Return [x, y] of the center of cell containing provided text 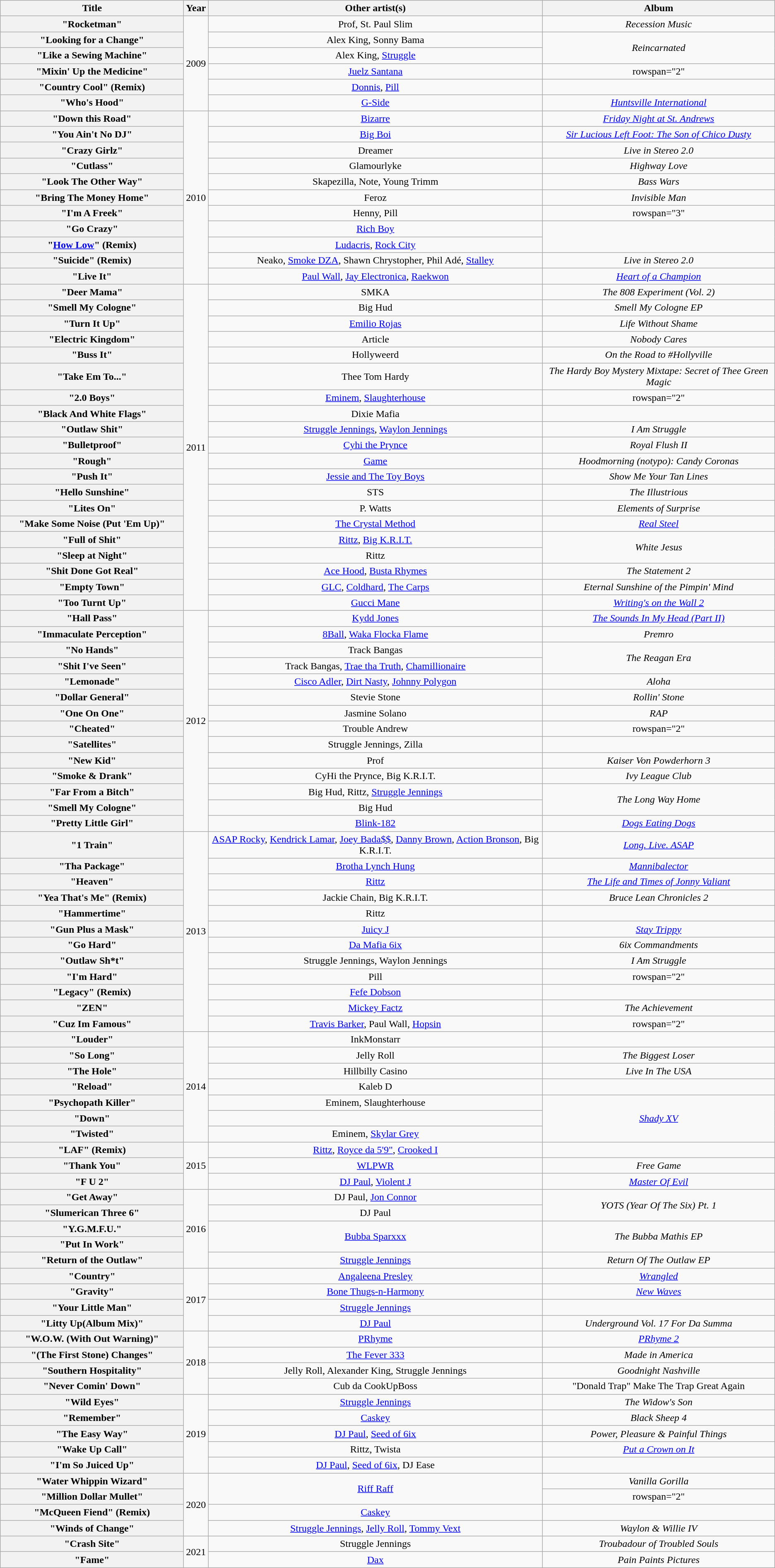
The Widow's Son [659, 1402]
"Push It" [92, 477]
Real Steel [659, 524]
Rollin' Stone [659, 697]
"Hall Pass" [92, 618]
"Rocketman" [92, 24]
"One On One" [92, 713]
YOTS (Year Of The Six) Pt. 1 [659, 1205]
"Sleep at Night" [92, 555]
Bubba Sparxxx [375, 1237]
The Statement 2 [659, 571]
"Lites On" [92, 508]
"Wild Eyes" [92, 1402]
Put a Crown on It [659, 1449]
"Black And White Flags" [92, 413]
"W.O.W. (With Out Warning)" [92, 1339]
"Twisted" [92, 1134]
The Illustrious [659, 492]
Wrangled [659, 1276]
Master Of Evil [659, 1181]
Eminem, Skylar Grey [375, 1134]
Track Bangas [375, 650]
2017 [196, 1300]
Pill [375, 976]
Angaleena Presley [375, 1276]
New Waves [659, 1292]
"I'm Hard" [92, 976]
Shady XV [659, 1118]
Alex King, Sonny Bama [375, 40]
Mannibalector [659, 866]
Reincarnated [659, 48]
"Get Away" [92, 1197]
"Bring The Money Home" [92, 198]
Hillbilly Casino [375, 1071]
"Go Hard" [92, 945]
DJ Paul, Seed of 6ix [375, 1433]
Bruce Lean Chronicles 2 [659, 897]
"Buss It" [92, 355]
Rittz, Big K.R.I.T. [375, 540]
InkMonstarr [375, 1040]
Prof [375, 760]
Rittz, Royce da 5'9", Crooked I [375, 1150]
Glamourlyke [375, 166]
"Remember" [92, 1418]
"Suicide" (Remix) [92, 261]
"Cheated" [92, 729]
WLPWR [375, 1165]
"Dollar General" [92, 697]
The Long Way Home [659, 800]
"Southern Hospitality" [92, 1370]
"Thank You" [92, 1165]
The Reagan Era [659, 658]
"Yea That's Me" (Remix) [92, 897]
"Country Cool" (Remix) [92, 87]
"The Hole" [92, 1071]
The Biggest Loser [659, 1055]
Eternal Sunshine of the Pimpin' Mind [659, 587]
Heart of a Champion [659, 276]
"Crazy Girlz" [92, 150]
G-Side [375, 103]
Brotha Lynch Hung [375, 866]
"I'm A Freek" [92, 213]
2021 [196, 1552]
2020 [196, 1504]
Ludacris, Rock City [375, 245]
2011 [196, 447]
2014 [196, 1087]
"Legacy" (Remix) [92, 992]
Cyhi the Prynce [375, 445]
Emilio Rojas [375, 323]
Rittz, Twista [375, 1449]
Goodnight Nashville [659, 1370]
Dreamer [375, 150]
Vanilla Gorilla [659, 1481]
White Jesus [659, 548]
"Your Little Man" [92, 1307]
The Bubba Mathis EP [659, 1237]
Struggle Jennings, Zilla [375, 745]
Highway Love [659, 166]
Game [375, 461]
"Slumerican Three 6" [92, 1213]
Bone Thugs-n-Harmony [375, 1292]
Ivy League Club [659, 776]
Smell My Cologne EP [659, 308]
"Crash Site" [92, 1544]
Trouble Andrew [375, 729]
"Outlaw Sh*t" [92, 960]
"Bulletproof" [92, 445]
Cisco Adler, Dirt Nasty, Johnny Polygon [375, 681]
Invisible Man [659, 198]
"Winds of Change" [92, 1528]
"Reload" [92, 1087]
Stevie Stone [375, 697]
"Psychopath Killer" [92, 1102]
"So Long" [92, 1055]
Feroz [375, 198]
"You Ain't No DJ" [92, 134]
DJ Paul, Seed of 6ix, DJ Ease [375, 1465]
"Look The Other Way" [92, 181]
"Country" [92, 1276]
"Like a Sewing Machine" [92, 55]
The Hardy Boy Mystery Mixtape: Secret of Thee Green Magic [659, 376]
Pain Paints Pictures [659, 1560]
Royal Flush II [659, 445]
"LAF" (Remix) [92, 1150]
Return Of The Outlaw EP [659, 1260]
"Gravity" [92, 1292]
"Put In Work" [92, 1245]
Dixie Mafia [375, 413]
Cub da CookUpBoss [375, 1386]
Track Bangas, Trae tha Truth, Chamillionaire [375, 666]
"Take Em To..." [92, 376]
"Return of the Outlaw" [92, 1260]
"Electric Kingdom" [92, 339]
Da Mafia 6ix [375, 945]
Kaiser Von Powderhorn 3 [659, 760]
"Fame" [92, 1560]
Live In The USA [659, 1071]
"Wake Up Call" [92, 1449]
Show Me Your Tan Lines [659, 477]
Gucci Mane [375, 603]
"Hammertime" [92, 913]
Free Game [659, 1165]
STS [375, 492]
"Satellites" [92, 745]
"McQueen Fiend" (Remix) [92, 1513]
On the Road to #Hollyville [659, 355]
6ix Commandments [659, 945]
The Crystal Method [375, 524]
"No Hands" [92, 650]
Made in America [659, 1355]
CyHi the Prynce, Big K.R.I.T. [375, 776]
Black Sheep 4 [659, 1418]
RAP [659, 713]
Friday Night at St. Andrews [659, 118]
Jasmine Solano [375, 713]
"Hello Sunshine" [92, 492]
"Deer Mama" [92, 292]
"Y.G.M.F.U." [92, 1229]
"Down" [92, 1118]
"Immaculate Perception" [92, 634]
"Gun Plus a Mask" [92, 929]
Sir Lucious Left Foot: The Son of Chico Dusty [659, 134]
"New Kid" [92, 760]
The 808 Experiment (Vol. 2) [659, 292]
"Who's Hood" [92, 103]
Riff Raff [375, 1488]
"Litty Up(Album Mix)" [92, 1323]
"Rough" [92, 461]
2010 [196, 197]
"Donald Trap" Make The Trap Great Again [659, 1386]
Fefe Dobson [375, 992]
Big Hud, Rittz, Struggle Jennings [375, 792]
Mickey Factz [375, 1008]
Recession Music [659, 24]
DJ Paul, Violent J [375, 1181]
"Turn It Up" [92, 323]
Kydd Jones [375, 618]
"Cuz Im Famous" [92, 1024]
Jelly Roll, Alexander King, Struggle Jennings [375, 1370]
"2.0 Boys" [92, 398]
2018 [196, 1363]
"How Low" (Remix) [92, 245]
Juelz Santana [375, 71]
Travis Barker, Paul Wall, Hopsin [375, 1024]
2013 [196, 931]
"Empty Town" [92, 587]
"Down this Road" [92, 118]
Donnis, Pill [375, 87]
Life Without Shame [659, 323]
2012 [196, 721]
Dogs Eating Dogs [659, 823]
DJ Paul, Jon Connor [375, 1197]
"Full of Shit" [92, 540]
2016 [196, 1228]
"Water Whippin Wizard" [92, 1481]
2015 [196, 1165]
"(The First Stone) Changes" [92, 1355]
"Shit I've Seen" [92, 666]
Jackie Chain, Big K.R.I.T. [375, 897]
"Shit Done Got Real" [92, 571]
"1 Train" [92, 845]
"Pretty Little Girl" [92, 823]
Blink-182 [375, 823]
"Tha Package" [92, 866]
"Never Comin' Down" [92, 1386]
2009 [196, 63]
"Make Some Noise (Put 'Em Up)" [92, 524]
"Far From a Bitch" [92, 792]
Bizarre [375, 118]
The Achievement [659, 1008]
Long. Live. ASAP [659, 845]
Bass Wars [659, 181]
"Lemonade" [92, 681]
Nobody Cares [659, 339]
Dax [375, 1560]
Elements of Surprise [659, 508]
Stay Trippy [659, 929]
"Louder" [92, 1040]
Waylon & Willie IV [659, 1528]
rowspan="3" [659, 213]
Underground Vol. 17 For Da Summa [659, 1323]
"Mixin' Up the Medicine" [92, 71]
ASAP Rocky, Kendrick Lamar, Joey Bada$$, Danny Brown, Action Bronson, Big K.R.I.T. [375, 845]
The Sounds In My Head (Part II) [659, 618]
Juicy J [375, 929]
P. Watts [375, 508]
The Life and Times of Jonny Valiant [659, 882]
Power, Pleasure & Painful Things [659, 1433]
Title [92, 8]
Album [659, 8]
"Smoke & Drank" [92, 776]
Neako, Smoke DZA, Shawn Chrystopher, Phil Adé, Stalley [375, 261]
PRhyme 2 [659, 1339]
Skapezilla, Note, Young Trimm [375, 181]
Other artist(s) [375, 8]
GLC, Coldhard, The Carps [375, 587]
"I'm So Juiced Up" [92, 1465]
Thee Tom Hardy [375, 376]
"Heaven" [92, 882]
"Go Crazy" [92, 229]
Article [375, 339]
Hollyweerd [375, 355]
Hoodmorning (notypo): Candy Coronas [659, 461]
Premro [659, 634]
Aloha [659, 681]
Rich Boy [375, 229]
Henny, Pill [375, 213]
Struggle Jennings, Jelly Roll, Tommy Vext [375, 1528]
Prof, St. Paul Slim [375, 24]
"Live It" [92, 276]
"Looking for a Change" [92, 40]
"Too Turnt Up" [92, 603]
Big Boi [375, 134]
"Million Dollar Mullet" [92, 1497]
"F U 2" [92, 1181]
Alex King, Struggle [375, 55]
"Cutlass" [92, 166]
Ace Hood, Busta Rhymes [375, 571]
2019 [196, 1433]
Troubadour of Troubled Souls [659, 1544]
Writing's on the Wall 2 [659, 603]
8Ball, Waka Flocka Flame [375, 634]
Paul Wall, Jay Electronica, Raekwon [375, 276]
"The Easy Way" [92, 1433]
"ZEN" [92, 1008]
Jelly Roll [375, 1055]
SMKA [375, 292]
Jessie and The Toy Boys [375, 477]
"Outlaw Shit" [92, 429]
PRhyme [375, 1339]
Kaleb D [375, 1087]
Year [196, 8]
Huntsville International [659, 103]
The Fever 333 [375, 1355]
